Output the (X, Y) coordinate of the center of the cell containing the given text.  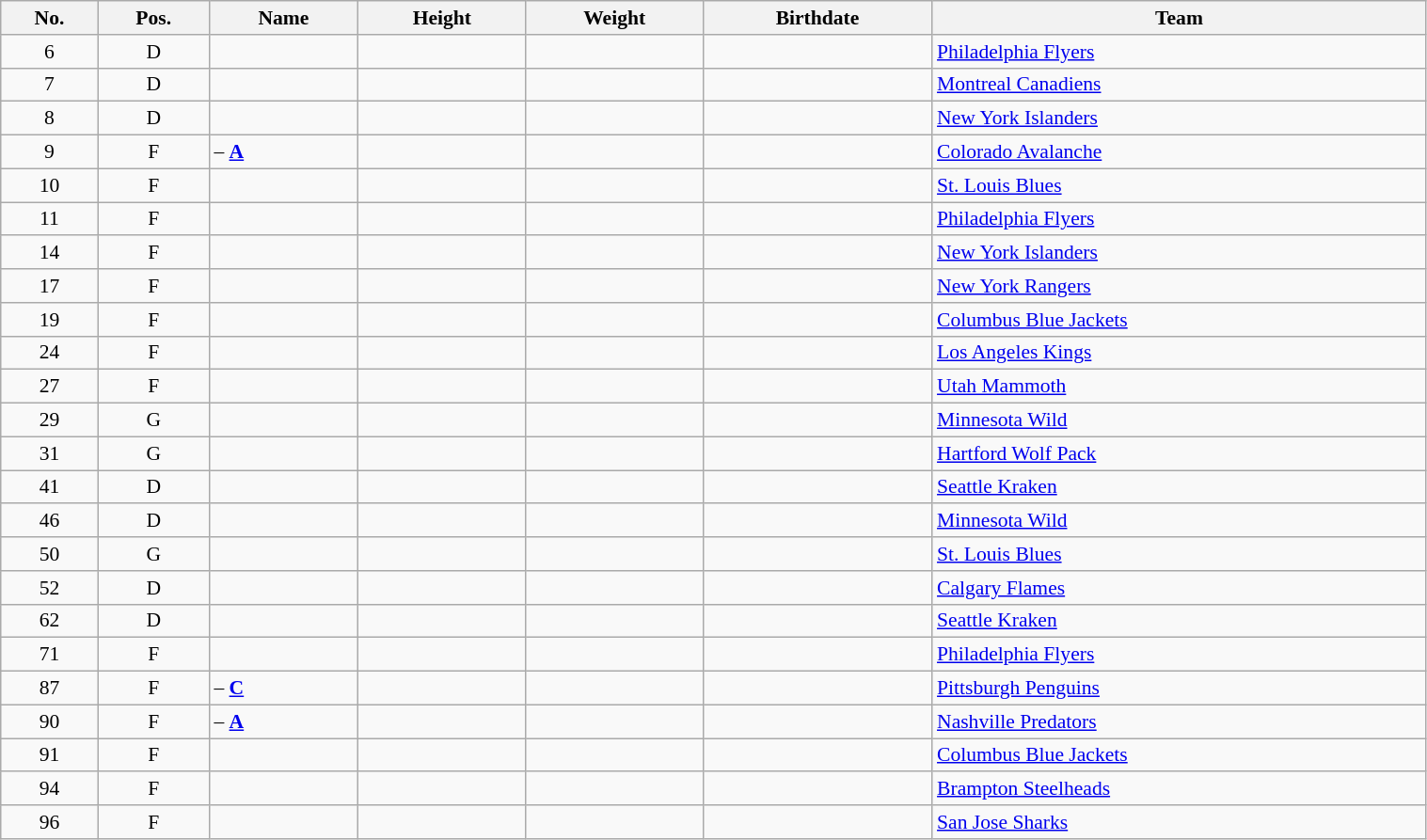
52 (49, 588)
Calgary Flames (1180, 588)
94 (49, 789)
8 (49, 119)
11 (49, 219)
6 (49, 52)
71 (49, 655)
31 (49, 453)
New York Rangers (1180, 286)
46 (49, 521)
Team (1180, 18)
Utah Mammoth (1180, 387)
Height (442, 18)
Hartford Wolf Pack (1180, 453)
Nashville Predators (1180, 721)
50 (49, 554)
7 (49, 85)
14 (49, 253)
– C (283, 689)
24 (49, 353)
Pos. (153, 18)
41 (49, 487)
27 (49, 387)
29 (49, 420)
No. (49, 18)
Los Angeles Kings (1180, 353)
Brampton Steelheads (1180, 789)
96 (49, 822)
87 (49, 689)
19 (49, 320)
62 (49, 621)
San Jose Sharks (1180, 822)
Montreal Canadiens (1180, 85)
17 (49, 286)
91 (49, 755)
10 (49, 185)
Colorado Avalanche (1180, 152)
Pittsburgh Penguins (1180, 689)
90 (49, 721)
Name (283, 18)
9 (49, 152)
Weight (614, 18)
Birthdate (817, 18)
